Capture the cell that displays the provided text and extract its (x, y) central coordinate. 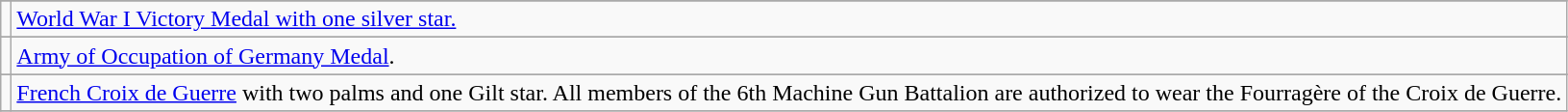
Army of Occupation of Germany Medal. (789, 56)
World War I Victory Medal with one silver star. (789, 19)
